Return the (X, Y) coordinate for the center point of the cell that contains the specified text.  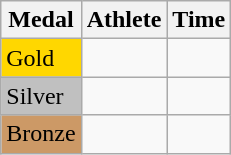
Gold (41, 58)
Athlete (124, 20)
Time (199, 20)
Bronze (41, 134)
Silver (41, 96)
Medal (41, 20)
